Determine the (x, y) coordinate at the center of the cell enclosing the given text.  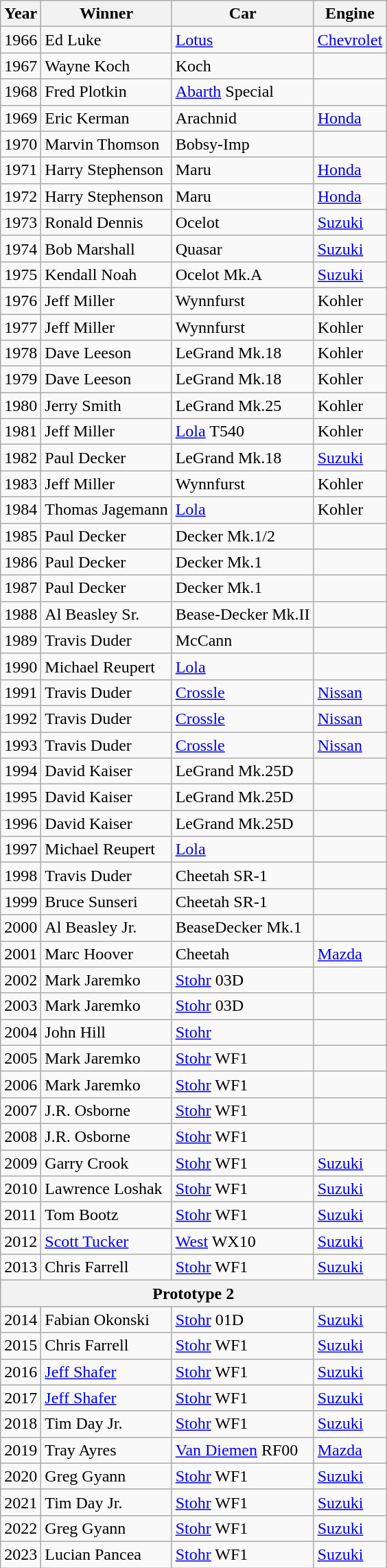
Thomas Jagemann (106, 510)
1996 (21, 823)
Arachnid (243, 118)
1982 (21, 458)
1976 (21, 301)
1993 (21, 745)
1991 (21, 692)
2018 (21, 1424)
2020 (21, 1476)
Koch (243, 66)
Ocelot Mk.A (243, 274)
Abarth Special (243, 92)
Jerry Smith (106, 406)
1990 (21, 666)
2015 (21, 1346)
1979 (21, 379)
1988 (21, 614)
1973 (21, 222)
2013 (21, 1267)
2019 (21, 1450)
Al Beasley Sr. (106, 614)
2023 (21, 1554)
2011 (21, 1215)
1989 (21, 640)
Ed Luke (106, 40)
Al Beasley Jr. (106, 928)
2012 (21, 1241)
Quasar (243, 248)
Fabian Okonski (106, 1320)
Wayne Koch (106, 66)
Kendall Noah (106, 274)
1978 (21, 353)
2006 (21, 1084)
1966 (21, 40)
1980 (21, 406)
Bobsy-Imp (243, 144)
Marc Hoover (106, 954)
Year (21, 14)
Prototype 2 (193, 1294)
Decker Mk.1/2 (243, 536)
1968 (21, 92)
Lola T540 (243, 432)
Stohr 01D (243, 1320)
2004 (21, 1032)
Bease-Decker Mk.II (243, 614)
2003 (21, 1006)
Bruce Sunseri (106, 902)
1995 (21, 797)
Cheetah (243, 954)
2021 (21, 1502)
1977 (21, 327)
Ocelot (243, 222)
1992 (21, 718)
Stohr (243, 1032)
Lawrence Loshak (106, 1189)
Lucian Pancea (106, 1554)
John Hill (106, 1032)
1971 (21, 170)
Ronald Dennis (106, 222)
McCann (243, 640)
Engine (350, 14)
1984 (21, 510)
Garry Crook (106, 1163)
Chevrolet (350, 40)
1974 (21, 248)
1969 (21, 118)
Fred Plotkin (106, 92)
Bob Marshall (106, 248)
1998 (21, 876)
2007 (21, 1110)
1986 (21, 562)
Eric Kerman (106, 118)
2014 (21, 1320)
Scott Tucker (106, 1241)
1997 (21, 850)
BeaseDecker Mk.1 (243, 928)
Tray Ayres (106, 1450)
1970 (21, 144)
West WX10 (243, 1241)
2009 (21, 1163)
2010 (21, 1189)
LeGrand Mk.25 (243, 406)
Van Diemen RF00 (243, 1450)
2022 (21, 1528)
Tom Bootz (106, 1215)
1981 (21, 432)
2001 (21, 954)
1983 (21, 484)
2000 (21, 928)
1967 (21, 66)
Lotus (243, 40)
1999 (21, 902)
2002 (21, 980)
Marvin Thomson (106, 144)
1985 (21, 536)
2017 (21, 1398)
1994 (21, 771)
2005 (21, 1058)
Winner (106, 14)
Car (243, 14)
1975 (21, 274)
2016 (21, 1372)
2008 (21, 1136)
1972 (21, 196)
1987 (21, 588)
